Extract the (X, Y) coordinate from the center of the cell holding the provided text.  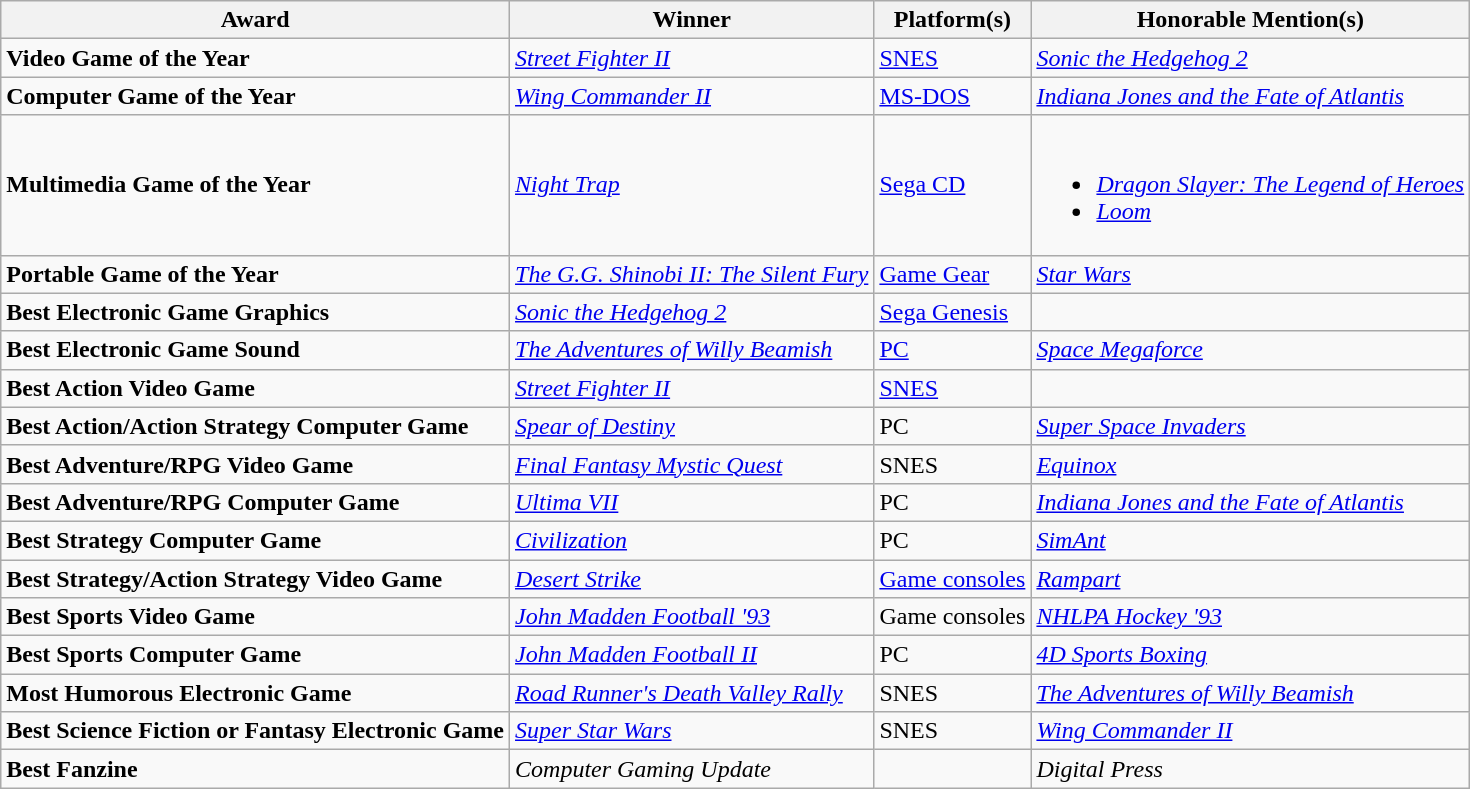
Most Humorous Electronic Game (256, 693)
Final Fantasy Mystic Quest (692, 464)
Honorable Mention(s) (1250, 20)
Best Fanzine (256, 769)
Equinox (1250, 464)
Best Adventure/RPG Computer Game (256, 502)
Sega CD (952, 185)
MS-DOS (952, 96)
Best Strategy/Action Strategy Video Game (256, 579)
Best Action Video Game (256, 388)
Night Trap (692, 185)
The G.G. Shinobi II: The Silent Fury (692, 274)
Ultima VII (692, 502)
Portable Game of the Year (256, 274)
Digital Press (1250, 769)
Rampart (1250, 579)
Star Wars (1250, 274)
Dragon Slayer: The Legend of HeroesLoom (1250, 185)
Video Game of the Year (256, 58)
Best Electronic Game Sound (256, 350)
Best Science Fiction or Fantasy Electronic Game (256, 731)
Best Adventure/RPG Video Game (256, 464)
Desert Strike (692, 579)
Platform(s) (952, 20)
Civilization (692, 540)
John Madden Football II (692, 655)
SimAnt (1250, 540)
NHLPA Hockey '93 (1250, 617)
Best Electronic Game Graphics (256, 312)
Space Megaforce (1250, 350)
Sega Genesis (952, 312)
Spear of Destiny (692, 426)
Best Action/Action Strategy Computer Game (256, 426)
Award (256, 20)
Super Space Invaders (1250, 426)
4D Sports Boxing (1250, 655)
Multimedia Game of the Year (256, 185)
Best Sports Computer Game (256, 655)
Best Strategy Computer Game (256, 540)
Computer Gaming Update (692, 769)
John Madden Football '93 (692, 617)
Best Sports Video Game (256, 617)
Winner (692, 20)
Game Gear (952, 274)
Super Star Wars (692, 731)
Road Runner's Death Valley Rally (692, 693)
Computer Game of the Year (256, 96)
